Return the (x, y) coordinate for the center point of the cell that contains the specified text.  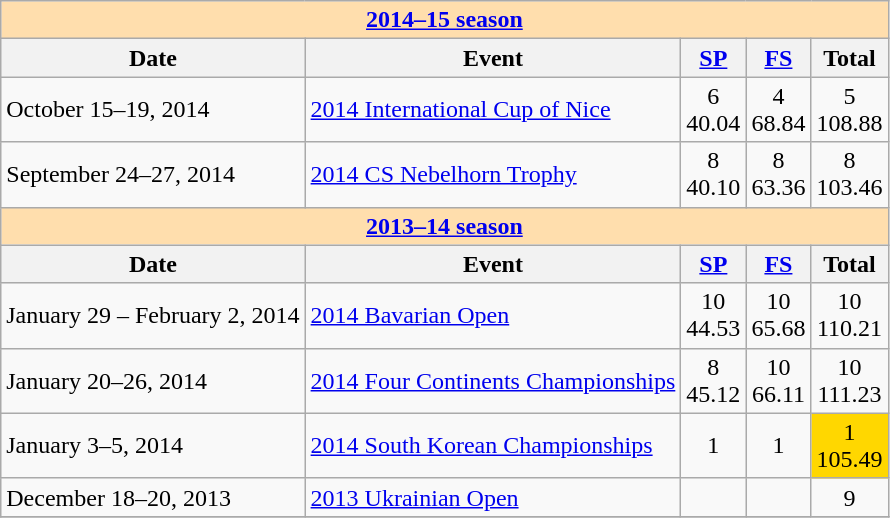
2014 South Korean Championships (493, 446)
2014 International Cup of Nice (493, 110)
1 105.49 (850, 446)
September 24–27, 2014 (153, 174)
4 68.84 (778, 110)
2014 CS Nebelhorn Trophy (493, 174)
6 40.04 (714, 110)
January 20–26, 2014 (153, 380)
2013–14 season (444, 226)
October 15–19, 2014 (153, 110)
8 40.10 (714, 174)
10 66.11 (778, 380)
8 103.46 (850, 174)
January 29 – February 2, 2014 (153, 316)
2014 Bavarian Open (493, 316)
10 111.23 (850, 380)
December 18–20, 2013 (153, 497)
10 65.68 (778, 316)
10 110.21 (850, 316)
5 108.88 (850, 110)
2013 Ukrainian Open (493, 497)
January 3–5, 2014 (153, 446)
9 (850, 497)
8 63.36 (778, 174)
2014 Four Continents Championships (493, 380)
10 44.53 (714, 316)
2014–15 season (444, 20)
8 45.12 (714, 380)
